Detect which cell encompasses the target text, then output its (X, Y) center coordinate. 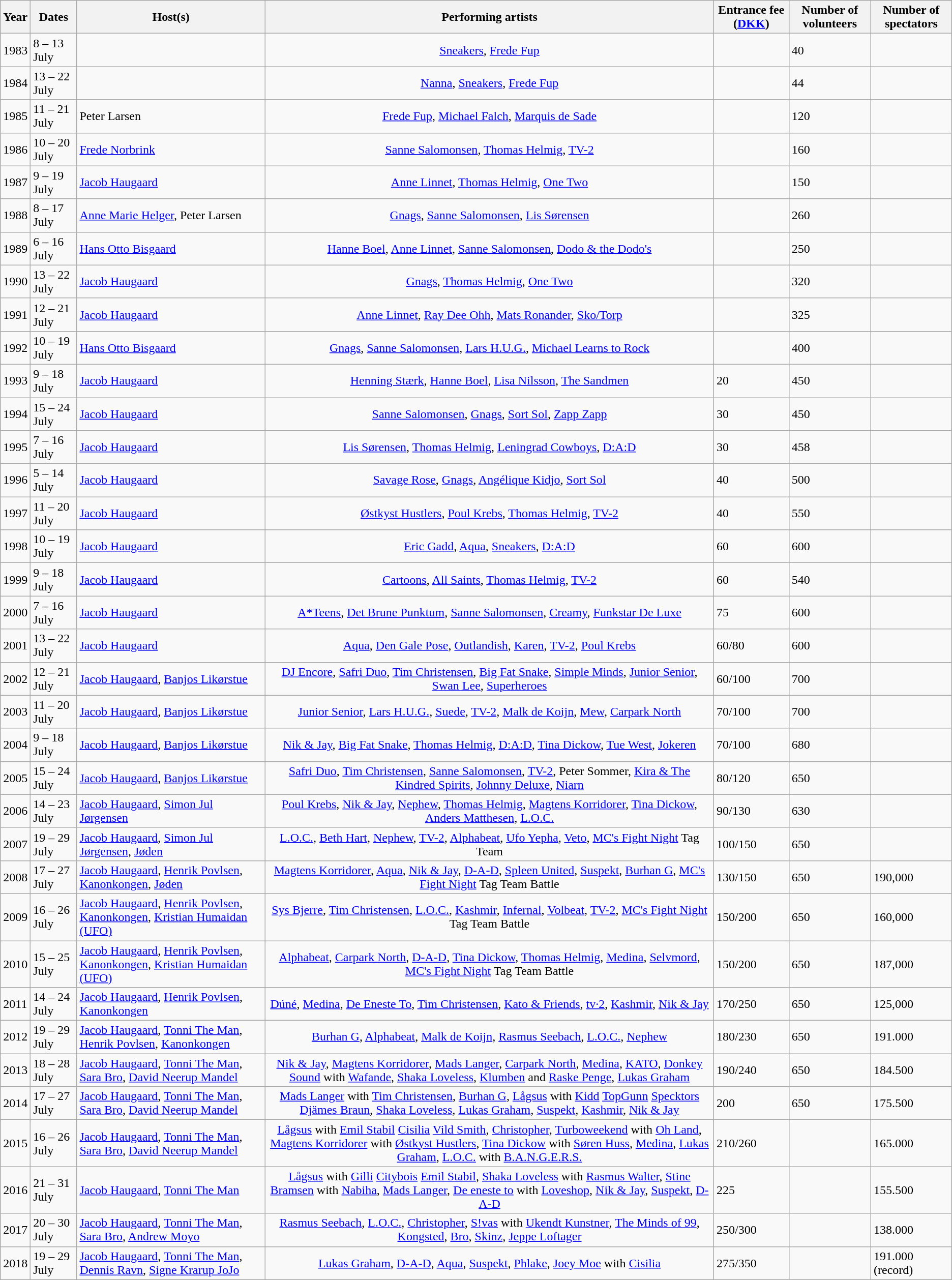
250 (830, 248)
Gnags, Thomas Helmig, One Two (489, 282)
170/250 (752, 1004)
180/230 (752, 1037)
Lukas Graham, D-A-D, Aqua, Suspekt, Phlake, Joey Moe with Cisilia (489, 1263)
Magtens Korridorer, Aqua, Nik & Jay, D-A-D, Spleen United, Suspekt, Burhan G, MC's Fight Night Tag Team Battle (489, 877)
Cartoons, All Saints, Thomas Helmig, TV-2 (489, 580)
11 – 21 July (54, 116)
120 (830, 116)
Nik & Jay, Big Fat Snake, Thomas Helmig, D:A:D, Tina Dickow, Tue West, Jokeren (489, 745)
2004 (15, 745)
L.O.C., Beth Hart, Nephew, TV-2, Alphabeat, Ufo Yepha, Veto, MC's Fight Night Tag Team (489, 844)
190/240 (752, 1070)
225 (752, 1190)
160 (830, 150)
Savage Rose, Gnags, Angélique Kidjo, Sort Sol (489, 480)
9 – 19 July (54, 182)
550 (830, 514)
1989 (15, 248)
Hanne Boel, Anne Linnet, Sanne Salomonsen, Dodo & the Dodo's (489, 248)
2001 (15, 646)
Henning Stærk, Hanne Boel, Lisa Nilsson, The Sandmen (489, 380)
458 (830, 448)
2002 (15, 678)
44 (830, 83)
680 (830, 745)
60/100 (752, 678)
540 (830, 580)
2011 (15, 1004)
Jacob Haugaard, Simon Jul Jørgensen (171, 811)
1996 (15, 480)
Gnags, Sanne Salomonsen, Lis Sørensen (489, 216)
Sanne Salomonsen, Gnags, Sort Sol, Zapp Zapp (489, 414)
630 (830, 811)
1997 (15, 514)
5 – 14 July (54, 480)
Nanna, Sneakers, Frede Fup (489, 83)
6 – 16 July (54, 248)
138.000 (911, 1230)
1991 (15, 314)
175.500 (911, 1104)
2016 (15, 1190)
2003 (15, 712)
1993 (15, 380)
8 – 13 July (54, 50)
20 (752, 380)
2009 (15, 917)
Alphabeat, Carpark North, D-A-D, Tina Dickow, Thomas Helmig, Medina, Selvmord, MC's Fight Night Tag Team Battle (489, 964)
Frede Fup, Michael Falch, Marquis de Sade (489, 116)
2017 (15, 1230)
Rasmus Seebach, L.O.C., Christopher, S!vas with Ukendt Kunstner, The Minds of 99, Kongsted, Bro, Skinz, Jeppe Loftager (489, 1230)
Peter Larsen (171, 116)
2010 (15, 964)
60/80 (752, 646)
Entrance fee (DKK) (752, 17)
Host(s) (171, 17)
Sneakers, Frede Fup (489, 50)
Jacob Haugaard, Henrik Povlsen, Kanonkongen, Jøden (171, 877)
90/130 (752, 811)
155.500 (911, 1190)
1986 (15, 150)
14 – 23 July (54, 811)
Jacob Haugaard, Tonni The Man, Dennis Ravn, Signe Krarup JoJo (171, 1263)
1987 (15, 182)
1999 (15, 580)
165.000 (911, 1143)
Poul Krebs, Nik & Jay, Nephew, Thomas Helmig, Magtens Korridorer, Tina Dickow, Anders Matthesen, L.O.C. (489, 811)
Gnags, Sanne Salomonsen, Lars H.U.G., Michael Learns to Rock (489, 348)
15 – 25 July (54, 964)
20 – 30 July (54, 1230)
18 – 28 July (54, 1070)
1994 (15, 414)
500 (830, 480)
320 (830, 282)
1983 (15, 50)
1998 (15, 546)
2007 (15, 844)
14 – 24 July (54, 1004)
1988 (15, 216)
191.000 (record) (911, 1263)
1984 (15, 83)
Lis Sørensen, Thomas Helmig, Leningrad Cowboys, D:A:D (489, 448)
Frede Norbrink (171, 150)
275/350 (752, 1263)
210/260 (752, 1143)
Anne Linnet, Ray Dee Ohh, Mats Ronander, Sko/Torp (489, 314)
Number of spectators (911, 17)
DJ Encore, Safri Duo, Tim Christensen, Big Fat Snake, Simple Minds, Junior Senior, Swan Lee, Superheroes (489, 678)
Number of volunteers (830, 17)
100/150 (752, 844)
Jacob Haugaard, Henrik Povlsen, Kanonkongen (171, 1004)
2008 (15, 877)
Anne Linnet, Thomas Helmig, One Two (489, 182)
190,000 (911, 877)
2012 (15, 1037)
Jacob Haugaard, Simon Jul Jørgensen, Jøden (171, 844)
2015 (15, 1143)
1990 (15, 282)
400 (830, 348)
1995 (15, 448)
8 – 17 July (54, 216)
2006 (15, 811)
160,000 (911, 917)
Dates (54, 17)
250/300 (752, 1230)
325 (830, 314)
Sys Bjerre, Tim Christensen, L.O.C., Kashmir, Infernal, Volbeat, TV-2, MC's Fight Night Tag Team Battle (489, 917)
125,000 (911, 1004)
Østkyst Hustlers, Poul Krebs, Thomas Helmig, TV-2 (489, 514)
200 (752, 1104)
Year (15, 17)
Jacob Haugaard, Tonni The Man, Henrik Povlsen, Kanonkongen (171, 1037)
Anne Marie Helger, Peter Larsen (171, 216)
2014 (15, 1104)
1992 (15, 348)
191.000 (911, 1037)
Sanne Salomonsen, Thomas Helmig, TV-2 (489, 150)
2018 (15, 1263)
2005 (15, 778)
Eric Gadd, Aqua, Sneakers, D:A:D (489, 546)
21 – 31 July (54, 1190)
184.500 (911, 1070)
Jacob Haugaard, Tonni The Man (171, 1190)
130/150 (752, 877)
75 (752, 612)
A*Teens, Det Brune Punktum, Sanne Salomonsen, Creamy, Funkstar De Luxe (489, 612)
10 – 20 July (54, 150)
Aqua, Den Gale Pose, Outlandish, Karen, TV-2, Poul Krebs (489, 646)
2013 (15, 1070)
1985 (15, 116)
2000 (15, 612)
Dúné, Medina, De Eneste To, Tim Christensen, Kato & Friends, tv·2, Kashmir, Nik & Jay (489, 1004)
Burhan G, Alphabeat, Malk de Koijn, Rasmus Seebach, L.O.C., Nephew (489, 1037)
187,000 (911, 964)
Performing artists (489, 17)
Junior Senior, Lars H.U.G., Suede, TV-2, Malk de Koijn, Mew, Carpark North (489, 712)
150 (830, 182)
80/120 (752, 778)
Safri Duo, Tim Christensen, Sanne Salomonsen, TV-2, Peter Sommer, Kira & The Kindred Spirits, Johnny Deluxe, Niarn (489, 778)
Jacob Haugaard, Tonni The Man, Sara Bro, Andrew Moyo (171, 1230)
260 (830, 216)
